Return [X, Y] of the center of cell containing provided text 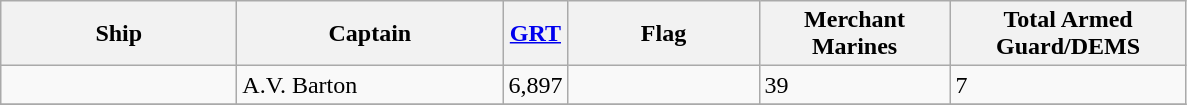
7 [1068, 85]
Merchant Marines [854, 34]
A.V. Barton [370, 85]
39 [854, 85]
Captain [370, 34]
Ship [119, 34]
GRT [536, 34]
Total Armed Guard/DEMS [1068, 34]
Flag [664, 34]
6,897 [536, 85]
